Scan for the cell matching the given text and deliver its (x, y) coordinate at center. 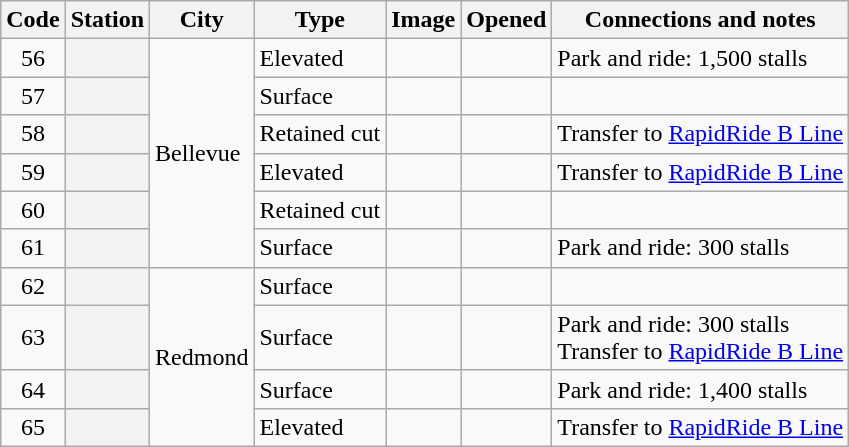
Park and ride: 1,500 stalls (700, 58)
Park and ride: 300 stalls (700, 248)
City (202, 20)
Park and ride: 1,400 stalls (700, 389)
Image (424, 20)
56 (33, 58)
Connections and notes (700, 20)
Redmond (202, 356)
63 (33, 338)
57 (33, 96)
62 (33, 286)
Code (33, 20)
Bellevue (202, 153)
Type (320, 20)
Station (107, 20)
Opened (506, 20)
60 (33, 210)
Park and ride: 300 stallsTransfer to RapidRide B Line (700, 338)
61 (33, 248)
65 (33, 427)
64 (33, 389)
59 (33, 172)
58 (33, 134)
